Pinpoint the cell where the given text exists, returning its (x, y) midpoint coordinate. 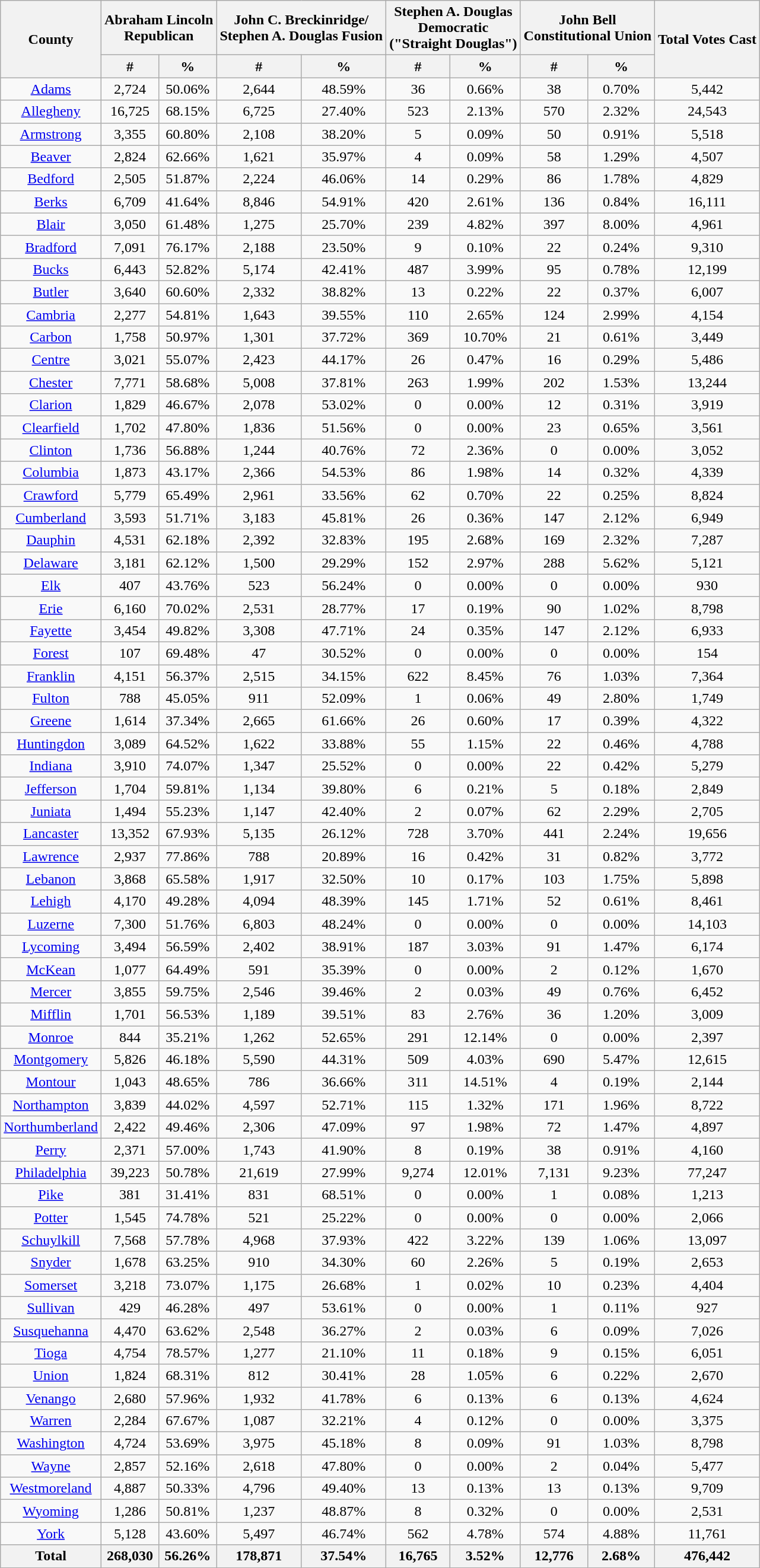
7,287 (707, 540)
11 (418, 1353)
2,108 (259, 134)
35.21% (187, 1037)
3,910 (129, 766)
4,404 (707, 1285)
4,322 (707, 721)
7,300 (129, 924)
8,846 (259, 202)
16,725 (129, 111)
0.23% (621, 1285)
369 (418, 337)
34.15% (344, 675)
145 (418, 901)
20.89% (344, 856)
44.31% (344, 1060)
178,871 (259, 1556)
51.71% (187, 518)
8,722 (707, 1105)
2,144 (707, 1082)
2,366 (259, 473)
1,829 (129, 405)
10.70% (485, 337)
14,103 (707, 924)
68.15% (187, 111)
37.93% (344, 1240)
39.51% (344, 1014)
1.20% (621, 1014)
57.00% (187, 1150)
6,007 (707, 292)
4,170 (129, 901)
46.28% (187, 1308)
2,402 (259, 946)
4,531 (129, 540)
0.78% (621, 269)
Wyoming (51, 1511)
2,277 (129, 315)
Clearfield (51, 428)
1,277 (259, 1353)
0.36% (485, 518)
32.21% (344, 1421)
6,949 (707, 518)
1,500 (259, 563)
Wayne (51, 1466)
5,477 (707, 1466)
Allegheny (51, 111)
76 (554, 675)
Perry (51, 1150)
1,622 (259, 744)
6,174 (707, 946)
26.68% (344, 1285)
3,183 (259, 518)
42.41% (344, 269)
Tioga (51, 1353)
2,705 (707, 811)
812 (259, 1375)
28 (418, 1375)
Pike (51, 1195)
2,066 (707, 1218)
37.34% (187, 721)
56.26% (187, 1556)
12 (554, 405)
Total (51, 1556)
9,274 (418, 1172)
429 (129, 1308)
5.47% (621, 1060)
73.07% (187, 1285)
911 (259, 699)
County (51, 39)
37.72% (344, 337)
0.24% (621, 247)
4.78% (485, 1534)
56.37% (187, 675)
39.80% (344, 789)
2.24% (621, 834)
1.78% (621, 179)
1.99% (485, 383)
38.82% (344, 292)
0.31% (621, 405)
5,008 (259, 383)
Beaver (51, 157)
2,857 (129, 1466)
844 (129, 1037)
2,724 (129, 89)
47.09% (344, 1127)
Mifflin (51, 1014)
4,470 (129, 1330)
35.97% (344, 157)
28.77% (344, 608)
0.35% (485, 630)
2,937 (129, 856)
9,709 (707, 1489)
John BellConstitutional Union (587, 28)
Carbon (51, 337)
3,449 (707, 337)
50 (554, 134)
0.84% (621, 202)
3.70% (485, 834)
Jefferson (51, 789)
46.18% (187, 1060)
2,644 (259, 89)
59.81% (187, 789)
2,849 (707, 789)
4,624 (707, 1398)
19,656 (707, 834)
27.40% (344, 111)
83 (418, 1014)
51.76% (187, 924)
Indiana (51, 766)
1.71% (485, 901)
52.65% (344, 1037)
3.52% (485, 1556)
Susquehanna (51, 1330)
Monroe (51, 1037)
Potter (51, 1218)
48.24% (344, 924)
Cumberland (51, 518)
3,454 (129, 630)
1,347 (259, 766)
41.64% (187, 202)
6,725 (259, 111)
11,761 (707, 1534)
1,758 (129, 337)
24,543 (707, 111)
Fayette (51, 630)
0.37% (621, 292)
3,772 (707, 856)
1,301 (259, 337)
Abraham LincolnRepublican (158, 28)
30.52% (344, 653)
4,507 (707, 157)
Huntingdon (51, 744)
4,897 (707, 1127)
169 (554, 540)
25.52% (344, 766)
58.68% (187, 383)
288 (554, 563)
45.18% (344, 1443)
62.66% (187, 157)
9.23% (621, 1172)
1,545 (129, 1218)
5,590 (259, 1060)
2,371 (129, 1150)
0.02% (485, 1285)
1,743 (259, 1150)
497 (259, 1308)
1.75% (621, 879)
0.25% (621, 495)
Bedford (51, 179)
4,788 (707, 744)
5,497 (259, 1534)
1,873 (129, 473)
1.05% (485, 1375)
3,052 (707, 450)
239 (418, 224)
39,223 (129, 1172)
1,175 (259, 1285)
2.99% (621, 315)
13,352 (129, 834)
1,704 (129, 789)
Stephen A. DouglasDemocratic("Straight Douglas") (453, 28)
8.45% (485, 675)
Northumberland (51, 1127)
Washington (51, 1443)
0.76% (621, 992)
Somerset (51, 1285)
7,131 (554, 1172)
54.81% (187, 315)
Dauphin (51, 540)
76.17% (187, 247)
McKean (51, 969)
16,111 (707, 202)
187 (418, 946)
Columbia (51, 473)
139 (554, 1240)
7,568 (129, 1240)
1,932 (259, 1398)
Clarion (51, 405)
Snyder (51, 1263)
152 (418, 563)
103 (554, 879)
1.32% (485, 1105)
3,839 (129, 1105)
13,097 (707, 1240)
422 (418, 1240)
2,284 (129, 1421)
930 (707, 585)
3,009 (707, 1014)
154 (707, 653)
Cambria (51, 315)
52.16% (187, 1466)
68.51% (344, 1195)
Fulton (51, 699)
9,310 (707, 247)
1,670 (707, 969)
1,087 (259, 1421)
110 (418, 315)
60 (418, 1263)
2,306 (259, 1127)
Lebanon (51, 879)
12,776 (554, 1556)
63.25% (187, 1263)
1.29% (621, 157)
32.83% (344, 540)
7,091 (129, 247)
3,355 (129, 134)
44.02% (187, 1105)
Luzerne (51, 924)
67.67% (187, 1421)
5.62% (621, 563)
107 (129, 653)
45.05% (187, 699)
8.00% (621, 224)
40.76% (344, 450)
12.14% (485, 1037)
York (51, 1534)
291 (418, 1037)
50.97% (187, 337)
39.55% (344, 315)
74.07% (187, 766)
Bradford (51, 247)
2.65% (485, 315)
65.49% (187, 495)
49.46% (187, 1127)
Lancaster (51, 834)
0.15% (621, 1353)
574 (554, 1534)
5,121 (707, 563)
570 (554, 111)
Westmoreland (51, 1489)
41.78% (344, 1398)
2,392 (259, 540)
1,621 (259, 157)
1.53% (621, 383)
21 (554, 337)
Adams (51, 89)
39.46% (344, 992)
Greene (51, 721)
37.81% (344, 383)
64.49% (187, 969)
591 (259, 969)
97 (418, 1127)
60.80% (187, 134)
23 (554, 428)
Centre (51, 360)
57.96% (187, 1398)
Lycoming (51, 946)
2.29% (621, 811)
4,961 (707, 224)
5,135 (259, 834)
1,134 (259, 789)
56.24% (344, 585)
56.59% (187, 946)
Franklin (51, 675)
47 (259, 653)
34.30% (344, 1263)
21.10% (344, 1353)
0.47% (485, 360)
2,188 (259, 247)
509 (418, 1060)
21,619 (259, 1172)
Blair (51, 224)
7,364 (707, 675)
Philadelphia (51, 1172)
27.99% (344, 1172)
5,779 (129, 495)
7,771 (129, 383)
4,724 (129, 1443)
29.29% (344, 563)
36.27% (344, 1330)
2,961 (259, 495)
2,332 (259, 292)
62.12% (187, 563)
53.69% (187, 1443)
55 (418, 744)
1,702 (129, 428)
Juniata (51, 811)
6,452 (707, 992)
1,262 (259, 1037)
50.78% (187, 1172)
0.82% (621, 856)
25.70% (344, 224)
Forest (51, 653)
5,898 (707, 879)
3,218 (129, 1285)
5,279 (707, 766)
60.60% (187, 292)
1,237 (259, 1511)
407 (129, 585)
2,670 (707, 1375)
23.50% (344, 247)
Lehigh (51, 901)
202 (554, 383)
311 (418, 1082)
48.39% (344, 901)
1,701 (129, 1014)
2.97% (485, 563)
0.60% (485, 721)
35.39% (344, 969)
3.22% (485, 1240)
4.03% (485, 1060)
831 (259, 1195)
1,678 (129, 1263)
4,339 (707, 473)
786 (259, 1082)
48.65% (187, 1082)
5,518 (707, 134)
0.17% (485, 879)
16,765 (418, 1556)
0.21% (485, 789)
1,244 (259, 450)
4,154 (707, 315)
441 (554, 834)
6,709 (129, 202)
14.51% (485, 1082)
1.06% (621, 1240)
Crawford (51, 495)
690 (554, 1060)
1,494 (129, 811)
4,754 (129, 1353)
38.20% (344, 134)
2,505 (129, 179)
263 (418, 383)
487 (418, 269)
4,597 (259, 1105)
Schuylkill (51, 1240)
Union (51, 1375)
5,128 (129, 1534)
57.78% (187, 1240)
Bucks (51, 269)
55.07% (187, 360)
115 (418, 1105)
171 (554, 1105)
397 (554, 224)
2.76% (485, 1014)
61.66% (344, 721)
1.02% (621, 608)
65.58% (187, 879)
2,548 (259, 1330)
3,021 (129, 360)
2,224 (259, 179)
2,423 (259, 360)
6,051 (707, 1353)
Clinton (51, 450)
Butler (51, 292)
1,286 (129, 1511)
136 (554, 202)
5,486 (707, 360)
4.82% (485, 224)
50.33% (187, 1489)
49.40% (344, 1489)
1,147 (259, 811)
3,855 (129, 992)
0.39% (621, 721)
Warren (51, 1421)
0.07% (485, 811)
622 (418, 675)
4,796 (259, 1489)
4,968 (259, 1240)
63.62% (187, 1330)
Delaware (51, 563)
3,494 (129, 946)
Elk (51, 585)
43.60% (187, 1534)
4,887 (129, 1489)
4,160 (707, 1150)
26.12% (344, 834)
562 (418, 1534)
52.82% (187, 269)
52.71% (344, 1105)
1,736 (129, 450)
1,275 (259, 224)
3,640 (129, 292)
2.61% (485, 202)
2,397 (707, 1037)
4.88% (621, 1534)
1,189 (259, 1014)
78.57% (187, 1353)
52.09% (344, 699)
Mercer (51, 992)
53.61% (344, 1308)
12,199 (707, 269)
54.53% (344, 473)
31.41% (187, 1195)
1,836 (259, 428)
43.76% (187, 585)
2,546 (259, 992)
0.04% (621, 1466)
51.87% (187, 179)
2,515 (259, 675)
4,829 (707, 179)
268,030 (129, 1556)
36.66% (344, 1082)
47.71% (344, 630)
Berks (51, 202)
7,026 (707, 1330)
6,933 (707, 630)
420 (418, 202)
33.56% (344, 495)
13,244 (707, 383)
48.87% (344, 1511)
3,050 (129, 224)
6,160 (129, 608)
54.91% (344, 202)
5,826 (129, 1060)
24 (418, 630)
3.99% (485, 269)
1,043 (129, 1082)
43.17% (187, 473)
56.53% (187, 1014)
50.81% (187, 1511)
1,077 (129, 969)
51.56% (344, 428)
3,593 (129, 518)
0.66% (485, 89)
3,089 (129, 744)
62.18% (187, 540)
3,975 (259, 1443)
2,078 (259, 405)
6,803 (259, 924)
1,213 (707, 1195)
2.26% (485, 1263)
1.15% (485, 744)
Venango (51, 1398)
2,618 (259, 1466)
Chester (51, 383)
2.80% (621, 699)
58 (554, 157)
5,442 (707, 89)
521 (259, 1218)
476,442 (707, 1556)
0.08% (621, 1195)
910 (259, 1263)
56.88% (187, 450)
38.91% (344, 946)
46.74% (344, 1534)
3,181 (129, 563)
195 (418, 540)
49.28% (187, 901)
61.48% (187, 224)
2,665 (259, 721)
John C. Breckinridge/Stephen A. Douglas Fusion (301, 28)
1,614 (129, 721)
70.02% (187, 608)
4,151 (129, 675)
0.10% (485, 247)
52 (554, 901)
4,094 (259, 901)
1.96% (621, 1105)
33.88% (344, 744)
3.03% (485, 946)
12,615 (707, 1060)
46.06% (344, 179)
45.81% (344, 518)
Montour (51, 1082)
90 (554, 608)
3,561 (707, 428)
68.31% (187, 1375)
Montgomery (51, 1060)
5,174 (259, 269)
95 (554, 269)
2,653 (707, 1263)
25.22% (344, 1218)
12.01% (485, 1172)
3,375 (707, 1421)
50.06% (187, 89)
927 (707, 1308)
49.82% (187, 630)
Armstrong (51, 134)
2.13% (485, 111)
1,824 (129, 1375)
1,643 (259, 315)
3,308 (259, 630)
Lawrence (51, 856)
30.41% (344, 1375)
0.65% (621, 428)
8,824 (707, 495)
41.90% (344, 1150)
381 (129, 1195)
59.75% (187, 992)
77.86% (187, 856)
2,824 (129, 157)
0.06% (485, 699)
67.93% (187, 834)
74.78% (187, 1218)
55.23% (187, 811)
77,247 (707, 1172)
64.52% (187, 744)
Sullivan (51, 1308)
1,917 (259, 879)
48.59% (344, 89)
2.36% (485, 450)
69.48% (187, 653)
3,919 (707, 405)
0.11% (621, 1308)
2,422 (129, 1127)
37.54% (344, 1556)
0.46% (621, 744)
53.02% (344, 405)
1,749 (707, 699)
8,461 (707, 901)
Northampton (51, 1105)
42.40% (344, 811)
46.67% (187, 405)
2,680 (129, 1398)
124 (554, 315)
Erie (51, 608)
Total Votes Cast (707, 39)
3,868 (129, 879)
44.17% (344, 360)
728 (418, 834)
32.50% (344, 879)
31 (554, 856)
6,443 (129, 269)
